Pinpoint the cell where the given text exists, returning its (x, y) midpoint coordinate. 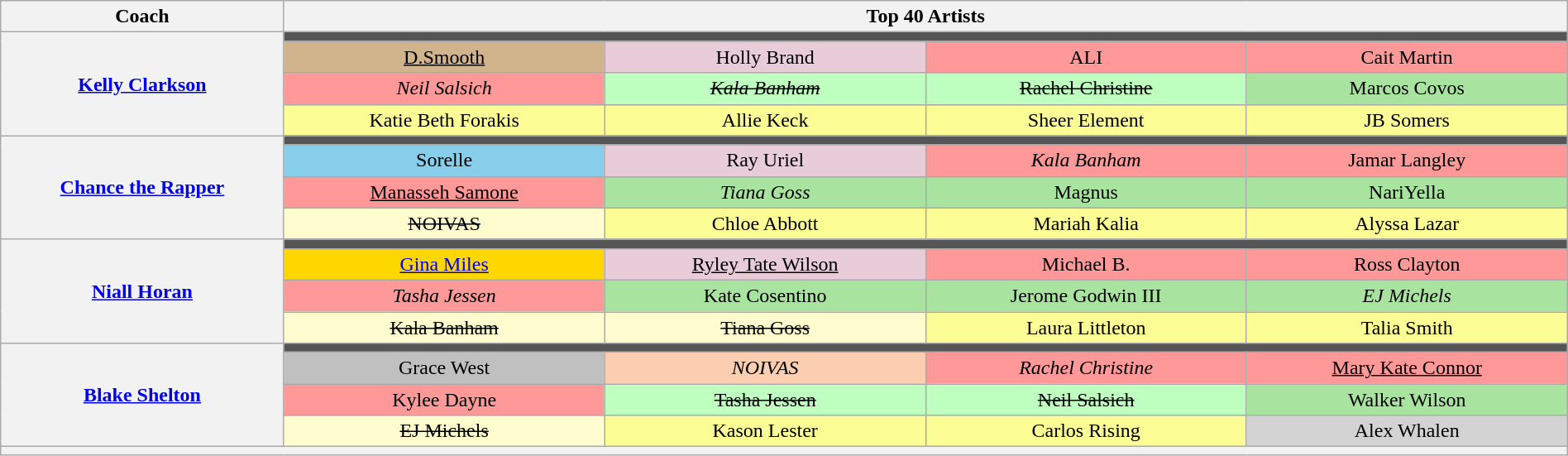
Jamar Langley (1407, 161)
Manasseh Samone (444, 192)
Katie Beth Forakis (444, 120)
Cait Martin (1407, 57)
Magnus (1086, 192)
Ray Uriel (765, 161)
Grace West (444, 368)
Kason Lester (765, 431)
Top 40 Artists (925, 17)
Talia Smith (1407, 327)
Allie Keck (765, 120)
JB Somers (1407, 120)
NariYella (1407, 192)
Alyssa Lazar (1407, 223)
Jerome Godwin III (1086, 295)
Sheer Element (1086, 120)
Carlos Rising (1086, 431)
Chance the Rapper (142, 187)
Kylee Dayne (444, 400)
Sorelle (444, 161)
Kelly Clarkson (142, 84)
Laura Littleton (1086, 327)
Ross Clayton (1407, 264)
Mary Kate Connor (1407, 368)
Kate Cosentino (765, 295)
Walker Wilson (1407, 400)
ALI (1086, 57)
Mariah Kalia (1086, 223)
Chloe Abbott (765, 223)
Michael B. (1086, 264)
Alex Whalen (1407, 431)
Ryley Tate Wilson (765, 264)
Holly Brand (765, 57)
Blake Shelton (142, 396)
Coach (142, 17)
Gina Miles (444, 264)
D.Smooth (444, 57)
Marcos Covos (1407, 89)
Niall Horan (142, 291)
